Find where the given text appears and provide that cell's center as [x, y] coordinate. 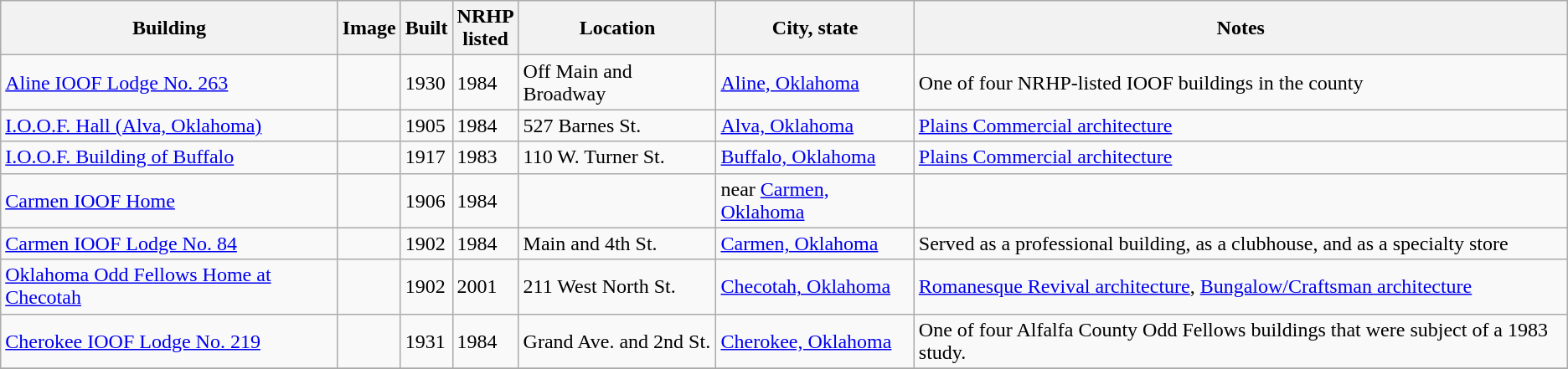
1905 [426, 126]
Aline, Oklahoma [815, 82]
Buffalo, Oklahoma [815, 157]
Off Main and Broadway [617, 82]
Notes [1240, 28]
NRHPlisted [486, 28]
527 Barnes St. [617, 126]
Checotah, Oklahoma [815, 286]
City, state [815, 28]
Romanesque Revival architecture, Bungalow/Craftsman architecture [1240, 286]
Oklahoma Odd Fellows Home at Checotah [169, 286]
Cherokee, Oklahoma [815, 341]
One of four Alfalfa County Odd Fellows buildings that were subject of a 1983 study. [1240, 341]
1906 [426, 201]
Alva, Oklahoma [815, 126]
110 W. Turner St. [617, 157]
Aline IOOF Lodge No. 263 [169, 82]
Main and 4th St. [617, 243]
One of four NRHP-listed IOOF buildings in the county [1240, 82]
1983 [486, 157]
I.O.O.F. Building of Buffalo [169, 157]
Built [426, 28]
2001 [486, 286]
I.O.O.F. Hall (Alva, Oklahoma) [169, 126]
Building [169, 28]
211 West North St. [617, 286]
Location [617, 28]
near Carmen, Oklahoma [815, 201]
1931 [426, 341]
1930 [426, 82]
Grand Ave. and 2nd St. [617, 341]
Image [369, 28]
Cherokee IOOF Lodge No. 219 [169, 341]
1917 [426, 157]
Carmen IOOF Home [169, 201]
Served as a professional building, as a clubhouse, and as a specialty store [1240, 243]
Carmen, Oklahoma [815, 243]
Carmen IOOF Lodge No. 84 [169, 243]
